Identify which cell holds the provided text, then report its (X, Y) central coordinate. 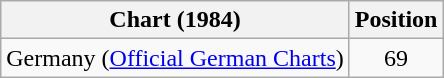
Germany (Official German Charts) (175, 58)
Chart (1984) (175, 20)
Position (396, 20)
69 (396, 58)
